Extract the [X, Y] coordinate from the center of the cell holding the provided text.  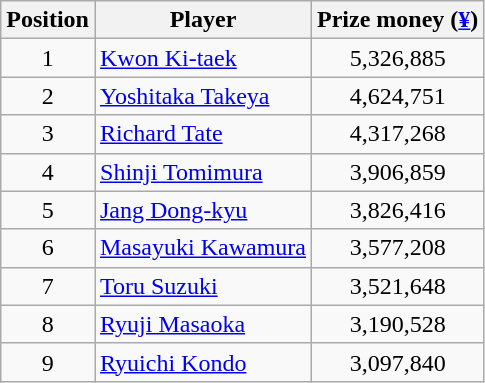
3,097,840 [398, 362]
3,190,528 [398, 324]
4 [48, 172]
Masayuki Kawamura [202, 248]
7 [48, 286]
3,906,859 [398, 172]
8 [48, 324]
3,826,416 [398, 210]
5 [48, 210]
Richard Tate [202, 134]
Ryuichi Kondo [202, 362]
5,326,885 [398, 58]
3,521,648 [398, 286]
Toru Suzuki [202, 286]
Player [202, 20]
2 [48, 96]
4,317,268 [398, 134]
Jang Dong-kyu [202, 210]
Ryuji Masaoka [202, 324]
3 [48, 134]
Kwon Ki-taek [202, 58]
4,624,751 [398, 96]
Yoshitaka Takeya [202, 96]
6 [48, 248]
Prize money (¥) [398, 20]
9 [48, 362]
Position [48, 20]
1 [48, 58]
3,577,208 [398, 248]
Shinji Tomimura [202, 172]
